For the text-containing cell, return its midpoint in (X, Y) coordinate format. 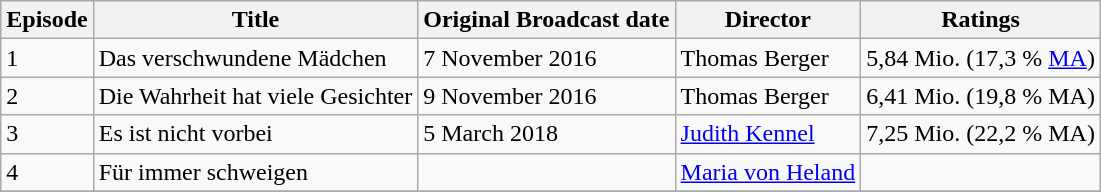
9 November 2016 (546, 96)
7,25 Mio. (22,2 % MA) (981, 134)
4 (47, 172)
Für immer schweigen (256, 172)
Episode (47, 20)
Die Wahrheit hat viele Gesichter (256, 96)
Title (256, 20)
2 (47, 96)
Ratings (981, 20)
7 November 2016 (546, 58)
Es ist nicht vorbei (256, 134)
Original Broadcast date (546, 20)
6,41 Mio. (19,8 % MA) (981, 96)
5,84 Mio. (17,3 % MA) (981, 58)
Director (768, 20)
Maria von Heland (768, 172)
1 (47, 58)
Das verschwundene Mädchen (256, 58)
3 (47, 134)
Judith Kennel (768, 134)
5 March 2018 (546, 134)
